For the text-containing cell, return its midpoint in [X, Y] coordinate format. 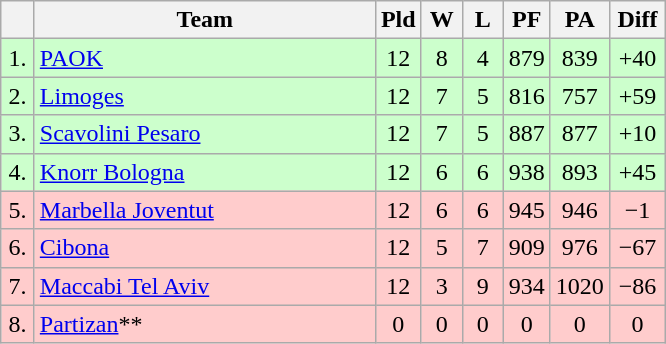
5. [18, 210]
W [442, 20]
2. [18, 96]
1. [18, 58]
6. [18, 248]
934 [526, 286]
8 [442, 58]
Partizan** [204, 324]
893 [580, 172]
4 [482, 58]
1020 [580, 286]
976 [580, 248]
Team [204, 20]
877 [580, 134]
PF [526, 20]
8. [18, 324]
4. [18, 172]
+10 [637, 134]
3 [442, 286]
Knorr Bologna [204, 172]
−86 [637, 286]
+40 [637, 58]
−67 [637, 248]
+45 [637, 172]
946 [580, 210]
945 [526, 210]
−1 [637, 210]
816 [526, 96]
Pld [398, 20]
9 [482, 286]
Cibona [204, 248]
3. [18, 134]
839 [580, 58]
PAOK [204, 58]
887 [526, 134]
757 [580, 96]
Marbella Joventut [204, 210]
Maccabi Tel Aviv [204, 286]
+59 [637, 96]
938 [526, 172]
7. [18, 286]
L [482, 20]
Limoges [204, 96]
879 [526, 58]
Diff [637, 20]
Scavolini Pesaro [204, 134]
PA [580, 20]
909 [526, 248]
